Find where the given text appears and provide that cell's center as [x, y] coordinate. 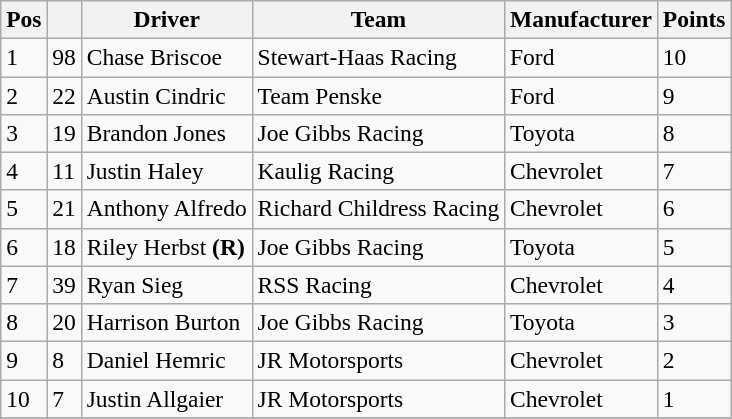
22 [64, 95]
Team Penske [378, 95]
Ryan Sieg [166, 285]
Manufacturer [582, 19]
Stewart-Haas Racing [378, 57]
Riley Herbst (R) [166, 247]
98 [64, 57]
20 [64, 322]
21 [64, 209]
Pos [24, 19]
Daniel Hemric [166, 360]
Justin Haley [166, 171]
Anthony Alfredo [166, 209]
18 [64, 247]
Austin Cindric [166, 95]
Driver [166, 19]
Points [694, 19]
39 [64, 285]
Brandon Jones [166, 133]
Team [378, 19]
19 [64, 133]
Chase Briscoe [166, 57]
RSS Racing [378, 285]
Justin Allgaier [166, 398]
11 [64, 171]
Kaulig Racing [378, 171]
Harrison Burton [166, 322]
Richard Childress Racing [378, 209]
